Provide the (x, y) coordinate of the cell's center where the given text is located.  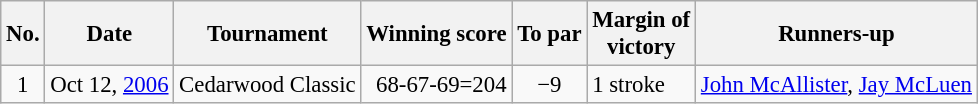
−9 (550, 85)
Winning score (436, 34)
Runners-up (837, 34)
Date (110, 34)
Tournament (268, 34)
1 (23, 85)
To par (550, 34)
1 stroke (642, 85)
Cedarwood Classic (268, 85)
No. (23, 34)
Margin ofvictory (642, 34)
Oct 12, 2006 (110, 85)
John McAllister, Jay McLuen (837, 85)
68-67-69=204 (436, 85)
